Search for the cell housing the specified text and yield its (X, Y) center coordinate. 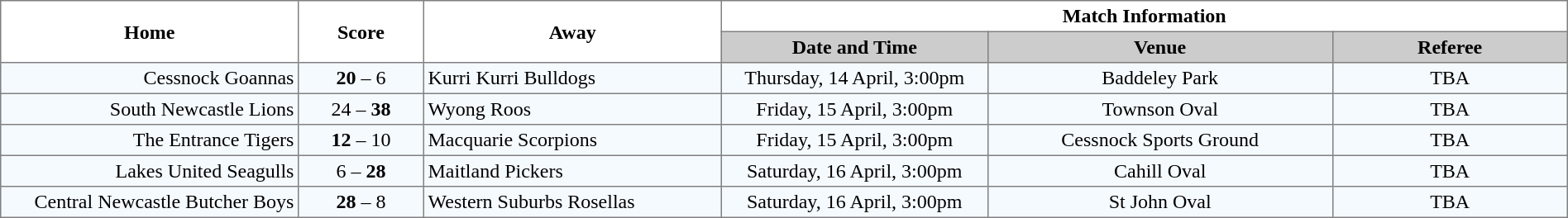
Venue (1159, 47)
Wyong Roos (572, 109)
St John Oval (1159, 202)
Central Newcastle Butcher Boys (150, 202)
South Newcastle Lions (150, 109)
Match Information (1145, 17)
Cahill Oval (1159, 171)
Townson Oval (1159, 109)
Thursday, 14 April, 3:00pm (854, 78)
The Entrance Tigers (150, 140)
Kurri Kurri Bulldogs (572, 78)
Macquarie Scorpions (572, 140)
Away (572, 31)
Referee (1450, 47)
Score (361, 31)
Lakes United Seagulls (150, 171)
Date and Time (854, 47)
Maitland Pickers (572, 171)
24 – 38 (361, 109)
Baddeley Park (1159, 78)
6 – 28 (361, 171)
Cessnock Goannas (150, 78)
Cessnock Sports Ground (1159, 140)
20 – 6 (361, 78)
Western Suburbs Rosellas (572, 202)
12 – 10 (361, 140)
Home (150, 31)
28 – 8 (361, 202)
